Capture the cell that displays the provided text and extract its (x, y) central coordinate. 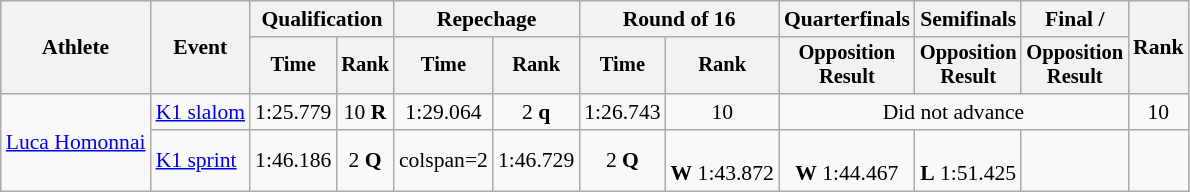
1:25.779 (293, 112)
W 1:43.872 (722, 160)
Event (200, 48)
Luca Homonnai (76, 142)
Repechage (486, 19)
L 1:51.425 (968, 160)
Quarterfinals (847, 19)
1:46.729 (536, 160)
10 R (365, 112)
Athlete (76, 48)
Semifinals (968, 19)
Did not advance (954, 112)
1:46.186 (293, 160)
2 q (536, 112)
colspan=2 (444, 160)
1:26.743 (622, 112)
Final / (1074, 19)
W 1:44.467 (847, 160)
1:29.064 (444, 112)
Qualification (322, 19)
K1 sprint (200, 160)
Round of 16 (679, 19)
K1 slalom (200, 112)
